Output the [x, y] coordinate of the center of the cell containing the given text.  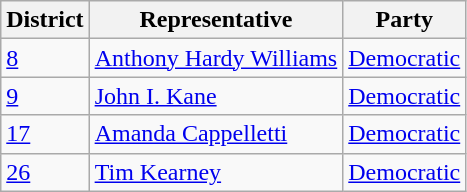
9 [45, 96]
8 [45, 58]
26 [45, 172]
Amanda Cappelletti [216, 134]
Party [404, 20]
District [45, 20]
Representative [216, 20]
Anthony Hardy Williams [216, 58]
17 [45, 134]
John I. Kane [216, 96]
Tim Kearney [216, 172]
